Output the [X, Y] coordinate of the center of the cell containing the given text.  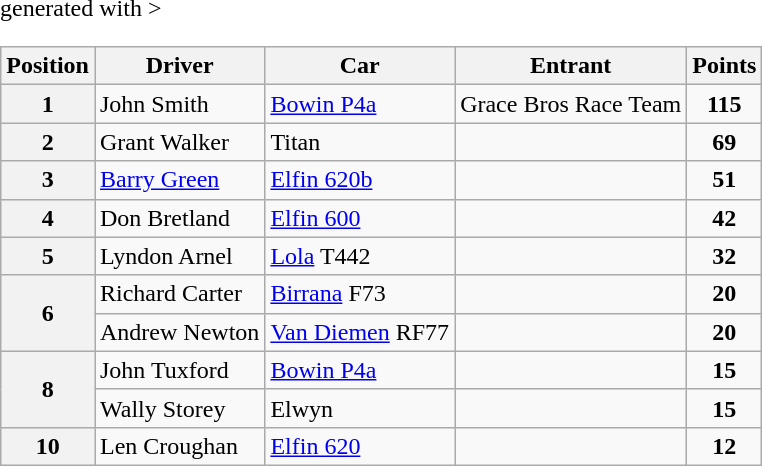
Lola T442 [360, 256]
8 [48, 389]
Birrana F73 [360, 294]
Grace Bros Race Team [571, 104]
32 [724, 256]
Points [724, 66]
Andrew Newton [179, 332]
Van Diemen RF77 [360, 332]
51 [724, 180]
Don Bretland [179, 218]
10 [48, 446]
1 [48, 104]
Grant Walker [179, 142]
12 [724, 446]
Barry Green [179, 180]
Elwyn [360, 408]
Elfin 620 [360, 446]
5 [48, 256]
Richard Carter [179, 294]
Entrant [571, 66]
John Smith [179, 104]
Car [360, 66]
2 [48, 142]
Position [48, 66]
Driver [179, 66]
Wally Storey [179, 408]
3 [48, 180]
6 [48, 313]
Len Croughan [179, 446]
Titan [360, 142]
Elfin 620b [360, 180]
4 [48, 218]
115 [724, 104]
42 [724, 218]
69 [724, 142]
Lyndon Arnel [179, 256]
Elfin 600 [360, 218]
John Tuxford [179, 370]
